Provide the [X, Y] coordinate of the cell's center where the given text is located.  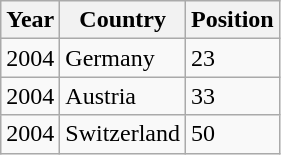
Austria [123, 96]
Year [30, 20]
Germany [123, 58]
23 [233, 58]
Position [233, 20]
33 [233, 96]
50 [233, 134]
Switzerland [123, 134]
Country [123, 20]
